Extract the [x, y] coordinate from the center of the cell holding the provided text.  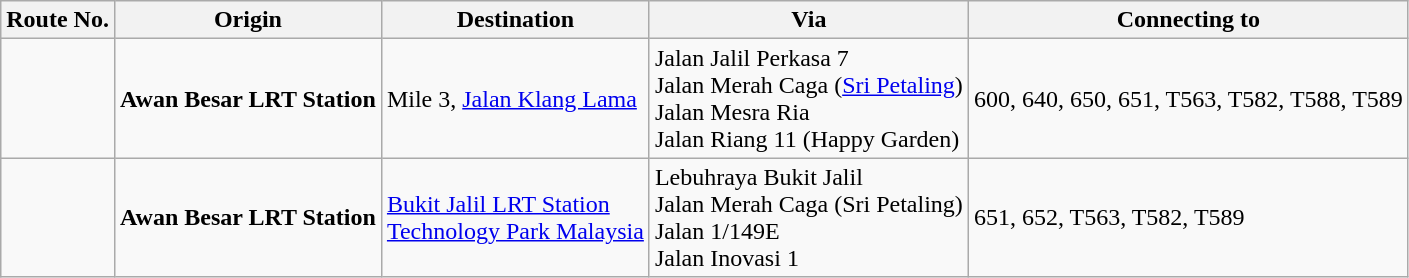
Via [808, 20]
600, 640, 650, 651, T563, T582, T588, T589 [1188, 98]
Mile 3, Jalan Klang Lama [515, 98]
651, 652, T563, T582, T589 [1188, 218]
Destination [515, 20]
Origin [248, 20]
Route No. [58, 20]
Lebuhraya Bukit JalilJalan Merah Caga (Sri Petaling)Jalan 1/149EJalan Inovasi 1 [808, 218]
Connecting to [1188, 20]
Bukit Jalil LRT StationTechnology Park Malaysia [515, 218]
Jalan Jalil Perkasa 7Jalan Merah Caga (Sri Petaling)Jalan Mesra RiaJalan Riang 11 (Happy Garden) [808, 98]
